Scan for the cell matching the given text and deliver its [x, y] coordinate at center. 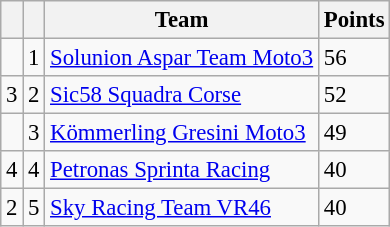
49 [354, 133]
56 [354, 58]
52 [354, 95]
Sic58 Squadra Corse [182, 95]
1 [34, 58]
Sky Racing Team VR46 [182, 208]
Petronas Sprinta Racing [182, 170]
Points [354, 20]
Solunion Aspar Team Moto3 [182, 58]
5 [34, 208]
Kömmerling Gresini Moto3 [182, 133]
Team [182, 20]
